Capture the cell that displays the provided text and extract its [X, Y] central coordinate. 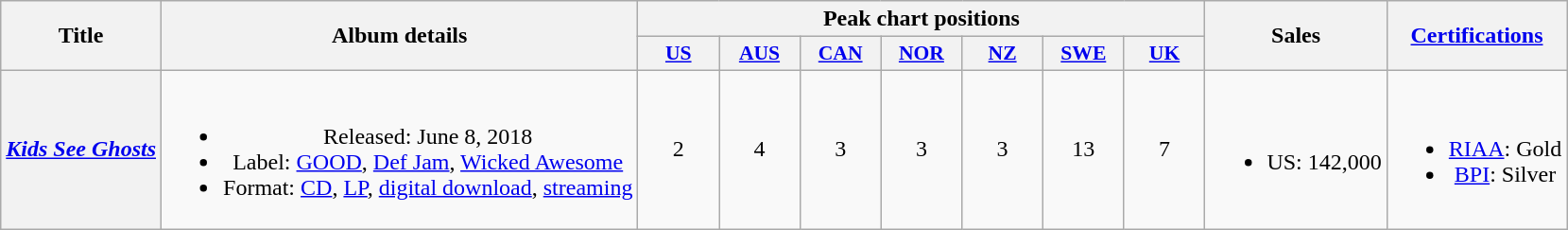
4 [760, 150]
2 [679, 150]
UK [1164, 54]
SWE [1083, 54]
Peak chart positions [922, 19]
7 [1164, 150]
US: 142,000 [1296, 150]
Title [81, 36]
CAN [840, 54]
RIAA: GoldBPI: Silver [1476, 150]
Album details [400, 36]
Released: June 8, 2018Label: GOOD, Def Jam, Wicked AwesomeFormat: CD, LP, digital download, streaming [400, 150]
Kids See Ghosts [81, 150]
Certifications [1476, 36]
Sales [1296, 36]
AUS [760, 54]
13 [1083, 150]
NZ [1003, 54]
US [679, 54]
NOR [922, 54]
